Provide the (X, Y) coordinate of the cell's center where the given text is located.  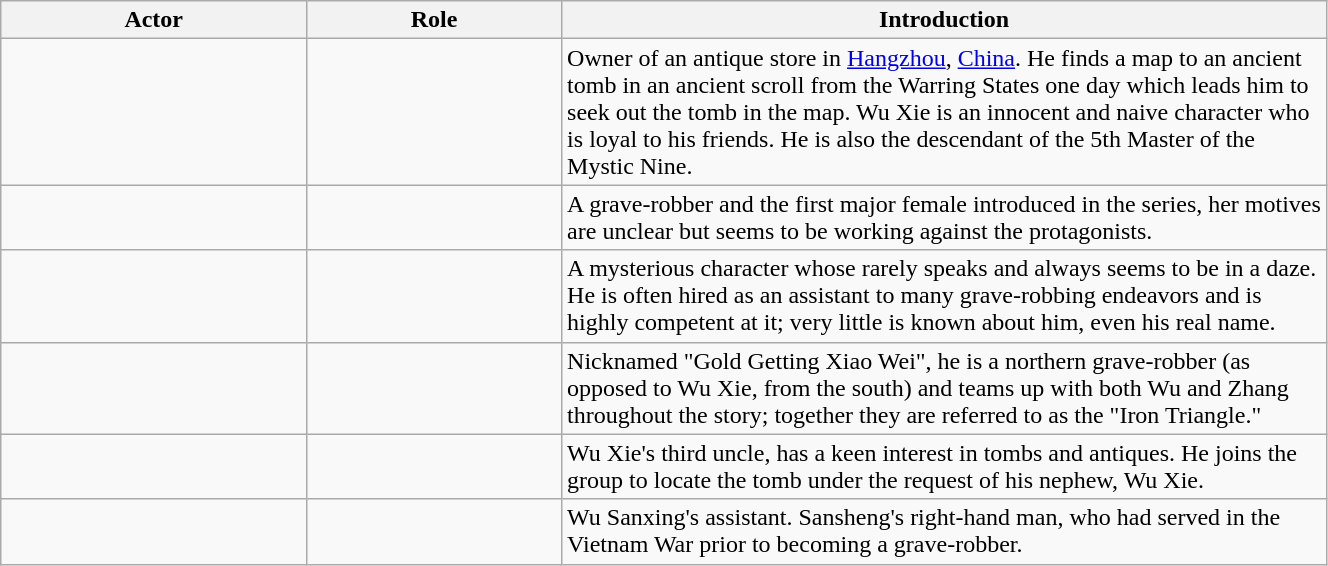
Wu Sanxing's assistant. Sansheng's right-hand man, who had served in the Vietnam War prior to becoming a grave-robber. (944, 532)
Wu Xie's third uncle, has a keen interest in tombs and antiques. He joins the group to locate the tomb under the request of his nephew, Wu Xie. (944, 466)
Actor (154, 20)
A grave-robber and the first major female introduced in the series, her motives are unclear but seems to be working against the protagonists. (944, 218)
Role (434, 20)
Introduction (944, 20)
